Extract the (x, y) coordinate from the center of the cell holding the provided text.  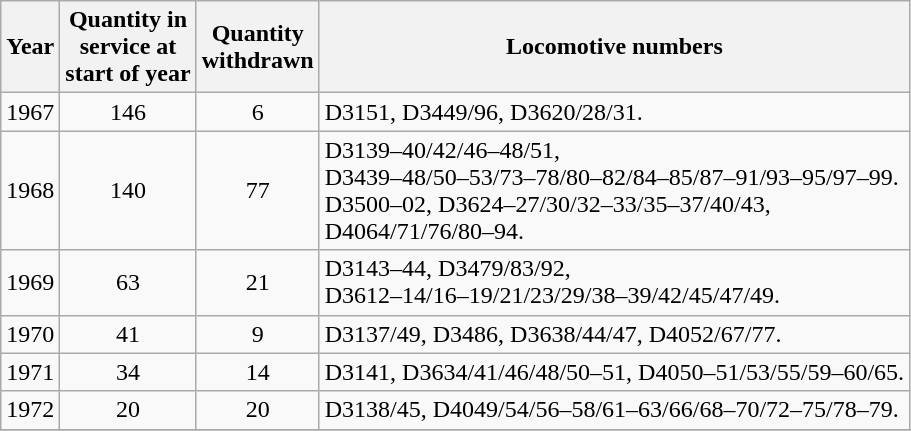
1971 (30, 372)
Year (30, 47)
D3143–44, D3479/83/92,D3612–14/16–19/21/23/29/38–39/42/45/47/49. (614, 282)
34 (128, 372)
Quantitywithdrawn (258, 47)
1972 (30, 410)
77 (258, 190)
D3137/49, D3486, D3638/44/47, D4052/67/77. (614, 334)
140 (128, 190)
9 (258, 334)
Quantity inservice atstart of year (128, 47)
1967 (30, 112)
41 (128, 334)
1969 (30, 282)
6 (258, 112)
D3138/45, D4049/54/56–58/61–63/66/68–70/72–75/78–79. (614, 410)
D3139–40/42/46–48/51,D3439–48/50–53/73–78/80–82/84–85/87–91/93–95/97–99.D3500–02, D3624–27/30/32–33/35–37/40/43,D4064/71/76/80–94. (614, 190)
14 (258, 372)
146 (128, 112)
1968 (30, 190)
63 (128, 282)
1970 (30, 334)
D3151, D3449/96, D3620/28/31. (614, 112)
21 (258, 282)
Locomotive numbers (614, 47)
D3141, D3634/41/46/48/50–51, D4050–51/53/55/59–60/65. (614, 372)
